Scan for the cell matching the given text and deliver its [X, Y] coordinate at center. 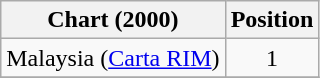
Position [272, 20]
Malaysia (Carta RIM) [113, 58]
Chart (2000) [113, 20]
1 [272, 58]
